Locate the cell with the specified text and output its [X, Y] center coordinate. 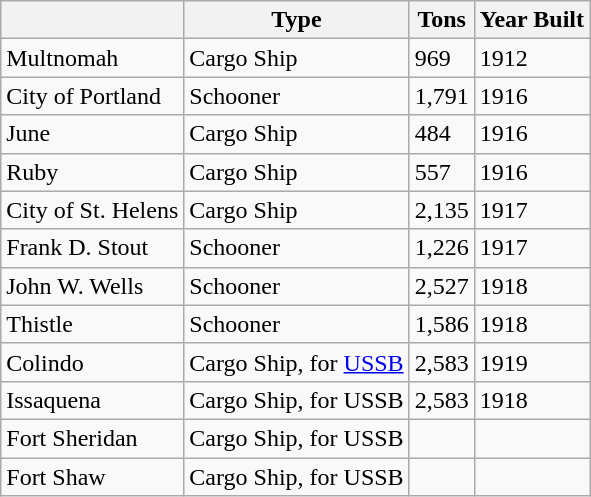
484 [442, 134]
June [92, 134]
1912 [532, 58]
Frank D. Stout [92, 248]
1,791 [442, 96]
Year Built [532, 20]
Fort Shaw [92, 477]
John W. Wells [92, 286]
Colindo [92, 362]
Fort Sheridan [92, 438]
Tons [442, 20]
557 [442, 172]
City of St. Helens [92, 210]
Ruby [92, 172]
1919 [532, 362]
1,226 [442, 248]
Multnomah [92, 58]
Type [296, 20]
2,527 [442, 286]
Issaquena [92, 400]
2,135 [442, 210]
City of Portland [92, 96]
969 [442, 58]
1,586 [442, 324]
Thistle [92, 324]
